Output the (x, y) coordinate of the center of the cell containing the given text.  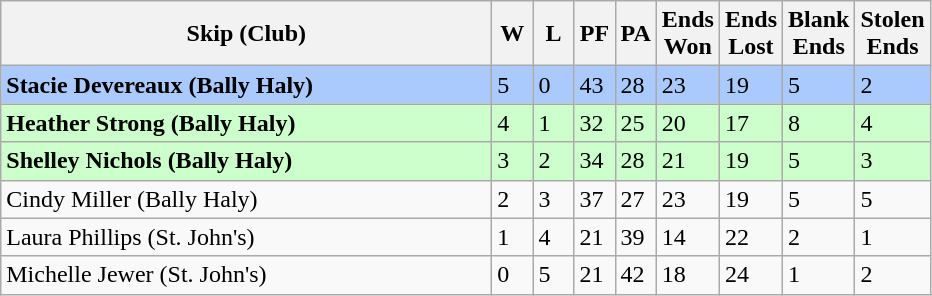
Shelley Nichols (Bally Haly) (246, 161)
37 (594, 199)
42 (636, 275)
Stolen Ends (892, 34)
24 (750, 275)
25 (636, 123)
Ends Lost (750, 34)
Michelle Jewer (St. John's) (246, 275)
43 (594, 85)
17 (750, 123)
Laura Phillips (St. John's) (246, 237)
32 (594, 123)
PA (636, 34)
20 (688, 123)
34 (594, 161)
8 (819, 123)
Heather Strong (Bally Haly) (246, 123)
W (512, 34)
PF (594, 34)
18 (688, 275)
Stacie Devereaux (Bally Haly) (246, 85)
22 (750, 237)
Cindy Miller (Bally Haly) (246, 199)
Blank Ends (819, 34)
L (554, 34)
Skip (Club) (246, 34)
27 (636, 199)
Ends Won (688, 34)
39 (636, 237)
14 (688, 237)
